Determine the [x, y] coordinate at the center of the cell enclosing the given text.  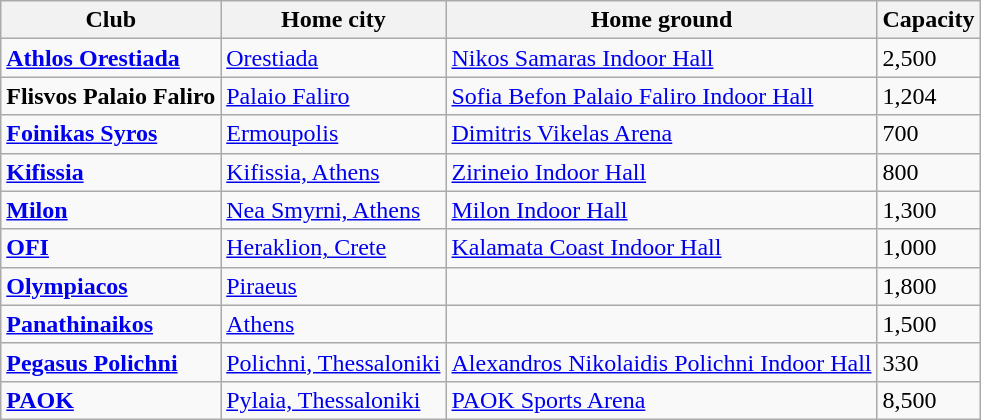
Flisvos Palaio Faliro [111, 96]
1,204 [928, 96]
Milon Indoor Hall [662, 210]
Nikos Samaras Indoor Hall [662, 58]
Piraeus [334, 286]
Home ground [662, 20]
1,000 [928, 248]
700 [928, 134]
Polichni, Thessaloniki [334, 362]
Foinikas Syros [111, 134]
Orestiada [334, 58]
Pegasus Polichni [111, 362]
1,800 [928, 286]
Athens [334, 324]
Capacity [928, 20]
Athlos Orestiada [111, 58]
PAOK Sports Arena [662, 400]
Kifissia, Athens [334, 172]
330 [928, 362]
800 [928, 172]
Nea Smyrni, Athens [334, 210]
Kalamata Coast Indoor Hall [662, 248]
Palaio Faliro [334, 96]
Pylaia, Thessaloniki [334, 400]
Club [111, 20]
Heraklion, Crete [334, 248]
1,500 [928, 324]
Olympiacos [111, 286]
OFI [111, 248]
2,500 [928, 58]
Sofia Befon Palaio Faliro Indoor Hall [662, 96]
PAOK [111, 400]
Home city [334, 20]
Panathinaikos [111, 324]
Zirineio Indoor Hall [662, 172]
Kifissia [111, 172]
Milon [111, 210]
1,300 [928, 210]
Alexandros Nikolaidis Polichni Indoor Hall [662, 362]
Dimitris Vikelas Arena [662, 134]
8,500 [928, 400]
Ermoupolis [334, 134]
